For the text-containing cell, return its midpoint in [X, Y] coordinate format. 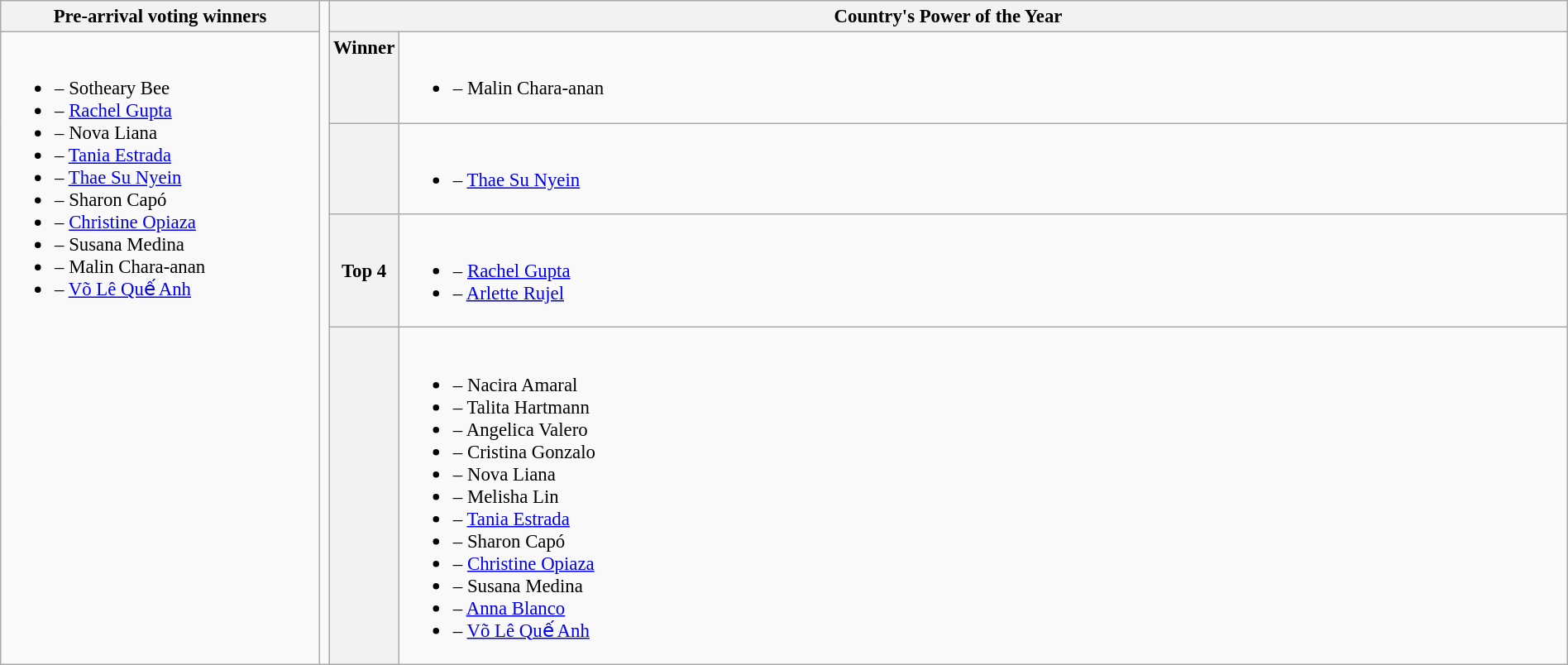
Top 4 [364, 271]
Winner [364, 78]
– Malin Chara-anan [984, 78]
Country's Power of the Year [949, 17]
– Thae Su Nyein [984, 169]
Pre-arrival voting winners [160, 17]
– Rachel Gupta – Arlette Rujel [984, 271]
